Return (x, y) of the center of cell containing provided text 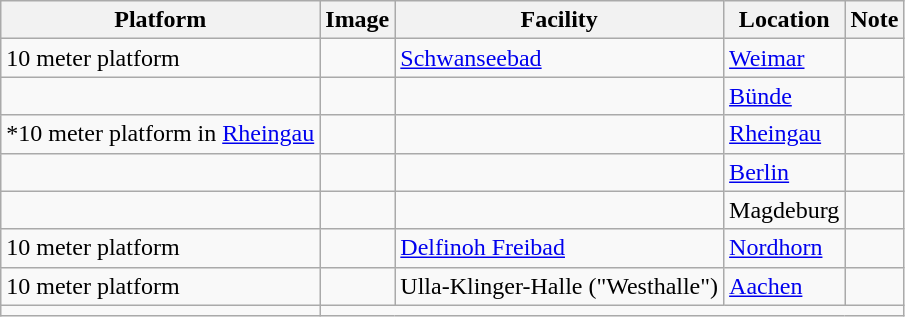
Nordhorn (784, 248)
Weimar (784, 58)
Magdeburg (784, 210)
Platform (160, 20)
Rheingau (784, 134)
Berlin (784, 172)
*10 meter platform in Rheingau (160, 134)
Note (874, 20)
Bünde (784, 96)
Delfinoh Freibad (560, 248)
Image (358, 20)
Ulla-Klinger-Halle ("Westhalle") (560, 286)
Schwanseebad (560, 58)
Aachen (784, 286)
Location (784, 20)
Facility (560, 20)
